Find where the given text appears and provide that cell's center as (X, Y) coordinate. 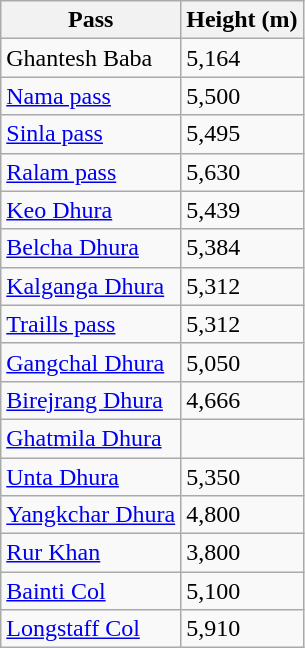
Nama pass (91, 96)
Ghantesh Baba (91, 58)
Ghatmila Dhura (91, 438)
5,495 (242, 134)
Unta Dhura (91, 477)
5,350 (242, 477)
Yangkchar Dhura (91, 515)
5,164 (242, 58)
5,050 (242, 362)
Kalganga Dhura (91, 286)
3,800 (242, 553)
Keo Dhura (91, 210)
Pass (91, 20)
Traills pass (91, 324)
Belcha Dhura (91, 248)
Sinla pass (91, 134)
Bainti Col (91, 591)
5,910 (242, 629)
4,800 (242, 515)
5,384 (242, 248)
5,500 (242, 96)
5,100 (242, 591)
5,439 (242, 210)
Rur Khan (91, 553)
Gangchal Dhura (91, 362)
5,630 (242, 172)
Longstaff Col (91, 629)
Birejrang Dhura (91, 400)
Height (m) (242, 20)
Ralam pass (91, 172)
4,666 (242, 400)
